Determine the [X, Y] coordinate at the center of the cell enclosing the given text.  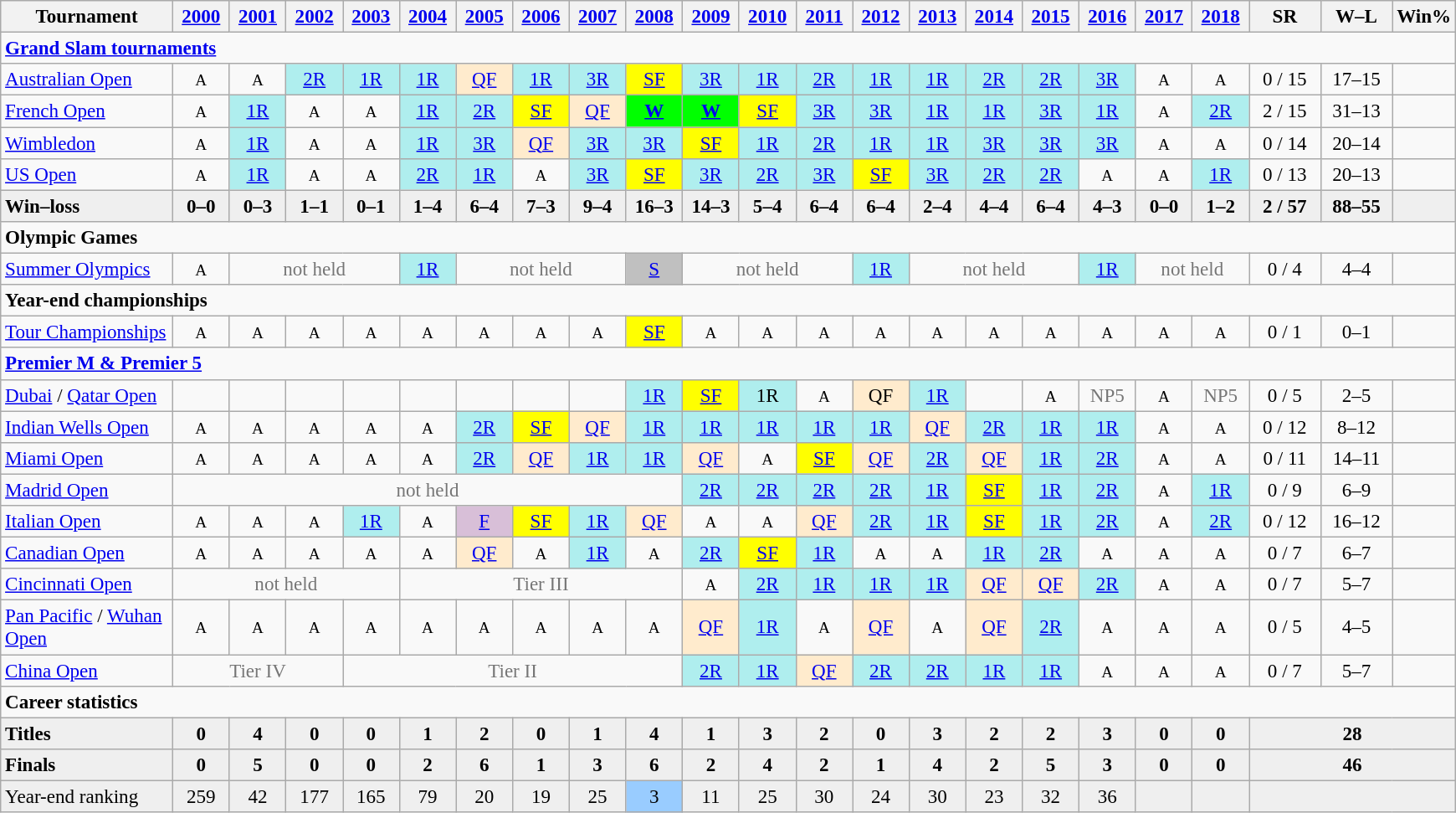
Cincinnati Open [87, 584]
0 / 9 [1284, 490]
Year-end ranking [87, 797]
9–4 [597, 206]
1–4 [428, 206]
2002 [315, 17]
32 [1051, 797]
2–4 [937, 206]
1–1 [315, 206]
Tour Championships [87, 332]
0 / 14 [1284, 143]
Italian Open [87, 522]
4–5 [1356, 628]
36 [1107, 797]
20 [484, 797]
4–3 [1107, 206]
165 [372, 797]
Wimbledon [87, 143]
20–13 [1356, 175]
Tier IV [258, 671]
Tier II [513, 671]
1–2 [1221, 206]
Olympic Games [728, 238]
2003 [372, 17]
W–L [1356, 17]
2005 [484, 17]
F [484, 522]
5–4 [767, 206]
Career statistics [728, 702]
Madrid Open [87, 490]
2 / 15 [1284, 111]
20–14 [1356, 143]
Australian Open [87, 80]
2010 [767, 17]
11 [711, 797]
Summer Olympics [87, 270]
8–12 [1356, 427]
177 [315, 797]
Dubai / Qatar Open [87, 395]
Premier M & Premier 5 [728, 364]
2014 [994, 17]
14–3 [711, 206]
Miami Open [87, 459]
Year-end championships [728, 301]
Tournament [87, 17]
2017 [1164, 17]
6–7 [1356, 553]
2–5 [1356, 395]
Indian Wells Open [87, 427]
0 / 4 [1284, 270]
2 / 57 [1284, 206]
88–55 [1356, 206]
2009 [711, 17]
2008 [654, 17]
US Open [87, 175]
19 [541, 797]
31–13 [1356, 111]
6–9 [1356, 490]
Titles [87, 733]
2000 [201, 17]
2013 [937, 17]
0 / 13 [1284, 175]
2012 [881, 17]
259 [201, 797]
Tier III [541, 584]
0 / 1 [1284, 332]
23 [994, 797]
2015 [1051, 17]
0 / 15 [1284, 80]
17–15 [1356, 80]
0–3 [258, 206]
28 [1352, 733]
0 / 11 [1284, 459]
46 [1352, 765]
2011 [824, 17]
SR [1284, 17]
Pan Pacific / Wuhan Open [87, 628]
42 [258, 797]
Finals [87, 765]
2001 [258, 17]
2004 [428, 17]
S [654, 270]
Win% [1424, 17]
2018 [1221, 17]
16–3 [654, 206]
Canadian Open [87, 553]
24 [881, 797]
Grand Slam tournaments [728, 49]
16–12 [1356, 522]
14–11 [1356, 459]
7–3 [541, 206]
2016 [1107, 17]
2006 [541, 17]
China Open [87, 671]
2007 [597, 17]
79 [428, 797]
French Open [87, 111]
Win–loss [87, 206]
